Capture the cell that displays the provided text and extract its (X, Y) central coordinate. 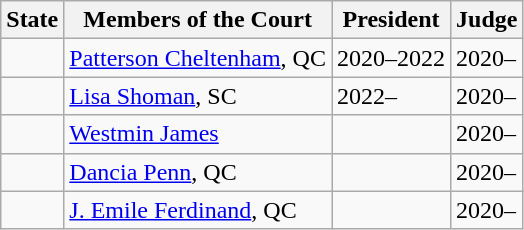
Members of the Court (198, 20)
State (32, 20)
Judge (487, 20)
2022– (392, 96)
Patterson Cheltenham, QC (198, 58)
Lisa Shoman, SC (198, 96)
2020–2022 (392, 58)
Westmin James (198, 134)
Dancia Penn, QC (198, 172)
President (392, 20)
J. Emile Ferdinand, QC (198, 210)
